Extract the (X, Y) coordinate from the center of the cell holding the provided text.  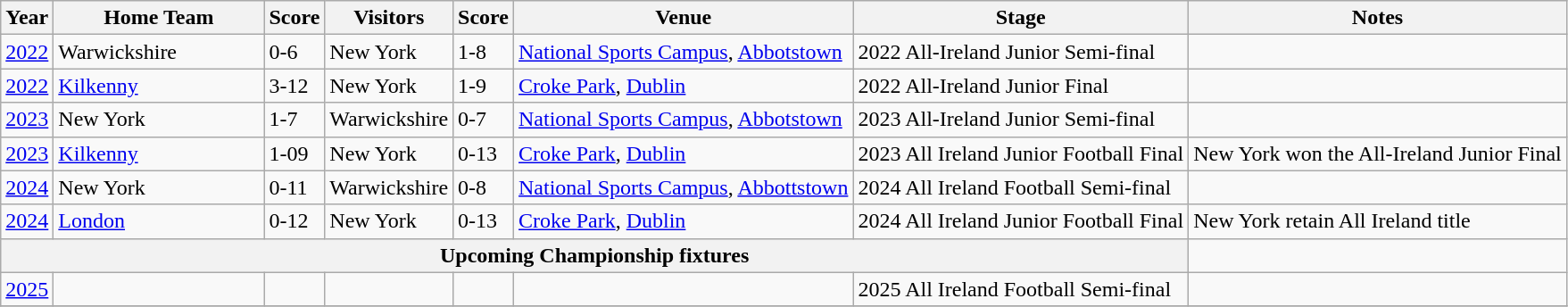
London (159, 221)
1-09 (295, 153)
Stage (1021, 18)
Upcoming Championship fixtures (594, 255)
National Sports Campus, Abbottstown (684, 187)
2022 All-Ireland Junior Final (1021, 86)
2024 All Ireland Football Semi-final (1021, 187)
1-9 (484, 86)
Year (27, 18)
2024 All Ireland Junior Football Final (1021, 221)
Home Team (159, 18)
0-6 (295, 52)
0-12 (295, 221)
0-7 (484, 120)
2023 All-Ireland Junior Semi-final (1021, 120)
2023 All Ireland Junior Football Final (1021, 153)
2025 All Ireland Football Semi-final (1021, 289)
3-12 (295, 86)
1-7 (295, 120)
0-11 (295, 187)
New York retain All Ireland title (1378, 221)
Notes (1378, 18)
2022 All-Ireland Junior Semi-final (1021, 52)
New York won the All-Ireland Junior Final (1378, 153)
0-8 (484, 187)
Visitors (389, 18)
Venue (684, 18)
2025 (27, 289)
1-8 (484, 52)
